Pinpoint the cell where the given text exists, returning its (X, Y) midpoint coordinate. 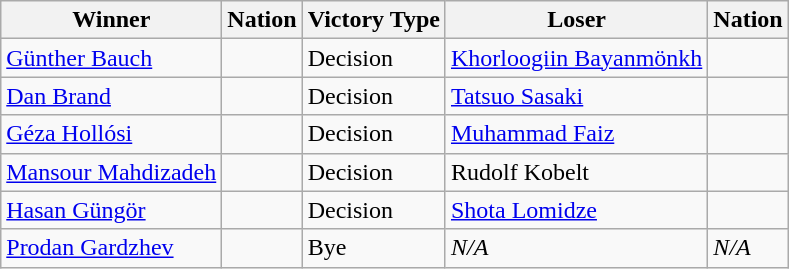
Victory Type (374, 20)
Dan Brand (112, 96)
Mansour Mahdizadeh (112, 172)
Tatsuo Sasaki (576, 96)
Loser (576, 20)
Khorloogiin Bayanmönkh (576, 58)
Shota Lomidze (576, 210)
Prodan Gardzhev (112, 248)
Rudolf Kobelt (576, 172)
Hasan Güngör (112, 210)
Géza Hollósi (112, 134)
Muhammad Faiz (576, 134)
Winner (112, 20)
Bye (374, 248)
Günther Bauch (112, 58)
